Detect which cell encompasses the target text, then output its [x, y] center coordinate. 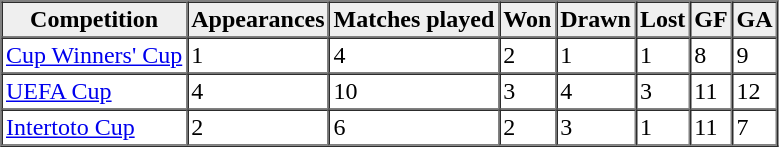
Won [528, 20]
12 [754, 92]
UEFA Cup [94, 92]
GF [711, 20]
Intertoto Cup [94, 128]
Competition [94, 20]
GA [754, 20]
10 [414, 92]
9 [754, 56]
Cup Winners' Cup [94, 56]
8 [711, 56]
Lost [662, 20]
Drawn [596, 20]
7 [754, 128]
6 [414, 128]
Matches played [414, 20]
Appearances [258, 20]
